Search for the cell housing the specified text and yield its (X, Y) center coordinate. 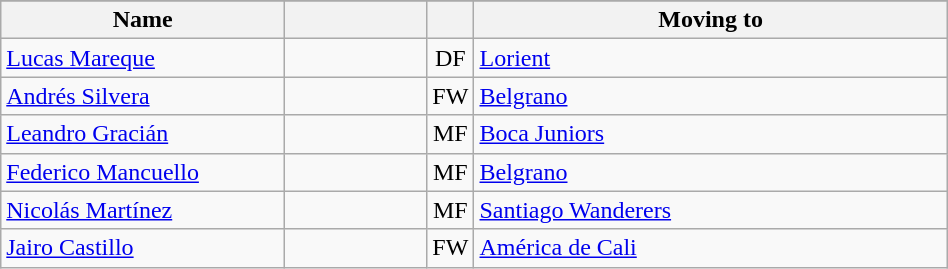
América de Cali (710, 248)
DF (450, 58)
Jairo Castillo (143, 248)
Santiago Wanderers (710, 210)
Lucas Mareque (143, 58)
Leandro Gracián (143, 134)
Federico Mancuello (143, 172)
Nicolás Martínez (143, 210)
Lorient (710, 58)
Moving to (710, 20)
Name (143, 20)
Boca Juniors (710, 134)
Andrés Silvera (143, 96)
